Scan for the cell matching the given text and deliver its (x, y) coordinate at center. 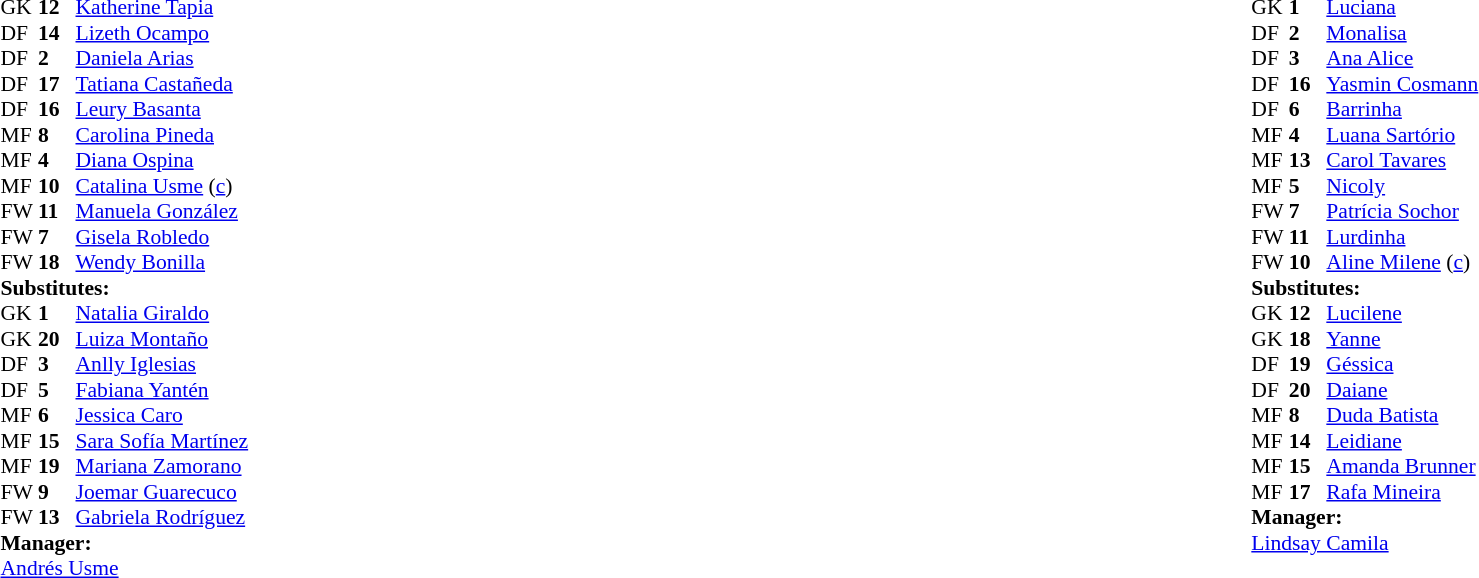
Gabriela Rodríguez (162, 517)
Géssica (1402, 365)
Lizeth Ocampo (162, 33)
Wendy Bonilla (162, 263)
Catalina Usme (c) (162, 186)
9 (57, 492)
Mariana Zamorano (162, 467)
Fabiana Yantén (162, 390)
Natalia Giraldo (162, 313)
Duda Batista (1402, 415)
Leidiane (1402, 441)
Gisela Robledo (162, 237)
Sara Sofía Martínez (162, 441)
Amanda Brunner (1402, 467)
Patrícia Sochor (1402, 211)
Daniela Arias (162, 59)
Luana Sartório (1402, 135)
Daiane (1402, 390)
Diana Ospina (162, 161)
Leury Basanta (162, 109)
Lucilene (1402, 313)
Anlly Iglesias (162, 365)
Manuela González (162, 211)
Lindsay Camila (1364, 543)
1 (57, 313)
Carolina Pineda (162, 135)
Tatiana Castañeda (162, 84)
Rafa Mineira (1402, 492)
Carol Tavares (1402, 161)
Nicoly (1402, 186)
Yanne (1402, 339)
Ana Alice (1402, 59)
Barrinha (1402, 109)
12 (1308, 313)
Aline Milene (c) (1402, 263)
Joemar Guarecuco (162, 492)
Luiza Montaño (162, 339)
Lurdinha (1402, 237)
Yasmin Cosmann (1402, 84)
Jessica Caro (162, 415)
Monalisa (1402, 33)
